Detect which cell encompasses the target text, then output its (x, y) center coordinate. 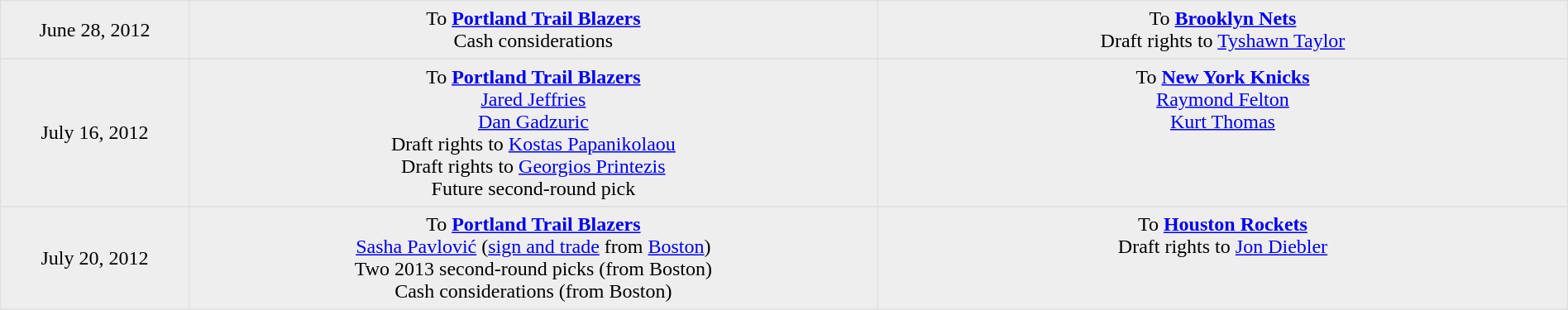
July 16, 2012 (94, 132)
To Portland Trail BlazersCash considerations (533, 30)
June 28, 2012 (94, 30)
July 20, 2012 (94, 258)
To Houston RocketsDraft rights to Jon Diebler (1223, 258)
To Brooklyn NetsDraft rights to Tyshawn Taylor (1223, 30)
To Portland Trail BlazersJared Jeffries Dan GadzuricDraft rights to Kostas PapanikolaouDraft rights to Georgios PrintezisFuture second-round pick (533, 132)
To Portland Trail BlazersSasha Pavlović (sign and trade from Boston)Two 2013 second-round picks (from Boston)Cash considerations (from Boston) (533, 258)
To New York KnicksRaymond Felton Kurt Thomas (1223, 132)
